Identify which cell holds the provided text, then report its (x, y) central coordinate. 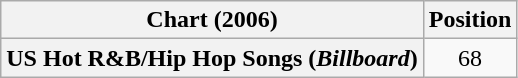
Chart (2006) (212, 20)
US Hot R&B/Hip Hop Songs (Billboard) (212, 58)
68 (470, 58)
Position (470, 20)
